Extract the (X, Y) coordinate from the center of the cell holding the provided text.  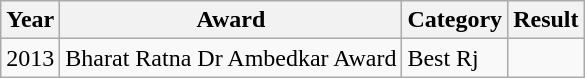
Award (231, 20)
Bharat Ratna Dr Ambedkar Award (231, 58)
Category (455, 20)
Result (546, 20)
2013 (30, 58)
Year (30, 20)
Best Rj (455, 58)
